For the text-containing cell, return its midpoint in (X, Y) coordinate format. 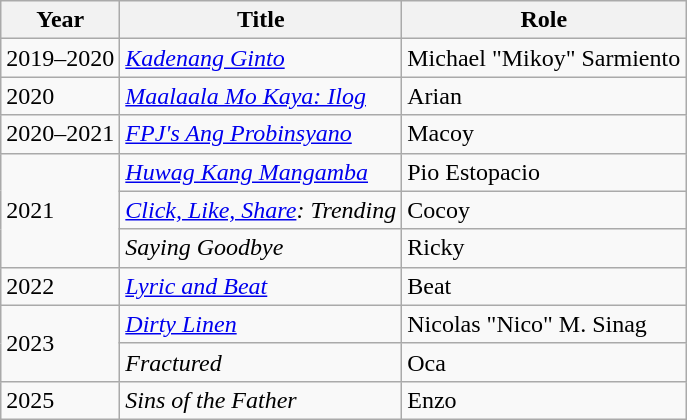
Michael "Mikoy" Sarmiento (544, 58)
Title (261, 20)
Fractured (261, 362)
Huwag Kang Mangamba (261, 172)
Arian (544, 96)
Oca (544, 362)
Macoy (544, 134)
Ricky (544, 248)
2025 (60, 400)
Cocoy (544, 210)
Sins of the Father (261, 400)
Enzo (544, 400)
2020 (60, 96)
Lyric and Beat (261, 286)
2019–2020 (60, 58)
Saying Goodbye (261, 248)
Role (544, 20)
Pio Estopacio (544, 172)
Dirty Linen (261, 324)
FPJ's Ang Probinsyano (261, 134)
2023 (60, 343)
2022 (60, 286)
Year (60, 20)
Beat (544, 286)
2020–2021 (60, 134)
2021 (60, 210)
Click, Like, Share: Trending (261, 210)
Kadenang Ginto (261, 58)
Maalaala Mo Kaya: Ilog (261, 96)
Nicolas "Nico" M. Sinag (544, 324)
